Output the [X, Y] coordinate of the center of the cell containing the given text.  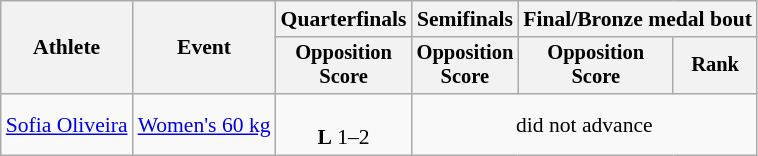
Athlete [67, 48]
did not advance [584, 124]
Semifinals [466, 19]
Final/Bronze medal bout [638, 19]
L 1–2 [344, 124]
Sofia Oliveira [67, 124]
Rank [715, 66]
Women's 60 kg [204, 124]
Event [204, 48]
Quarterfinals [344, 19]
